Return the (x, y) coordinate for the center point of the cell that contains the specified text.  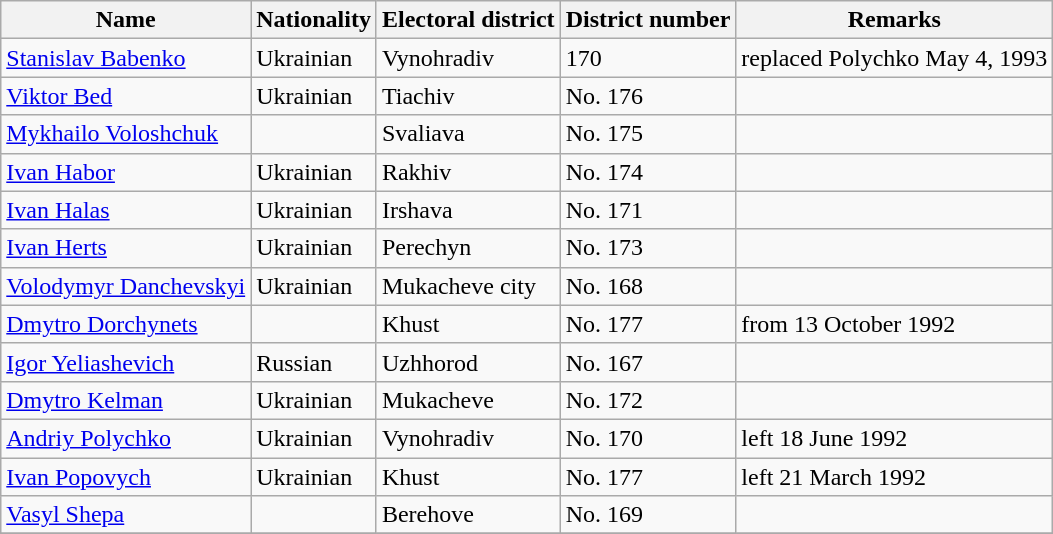
Igor Yeliashevich (126, 362)
Ivan Herts (126, 248)
Perechyn (468, 248)
Mykhailo Voloshchuk (126, 134)
No. 174 (648, 172)
Andriy Polychko (126, 438)
Rakhiv (468, 172)
Remarks (894, 20)
Nationality (314, 20)
No. 176 (648, 96)
Stanislav Babenko (126, 58)
No. 169 (648, 515)
left 18 June 1992 (894, 438)
Ivan Halas (126, 210)
Irshava (468, 210)
No. 175 (648, 134)
Tiachiv (468, 96)
Volodymyr Danchevskyi (126, 286)
Svaliava (468, 134)
Mukacheve (468, 400)
No. 168 (648, 286)
Name (126, 20)
No. 171 (648, 210)
Ivan Popovych (126, 477)
Dmytro Dorchynets (126, 324)
No. 167 (648, 362)
left 21 March 1992 (894, 477)
Electoral district (468, 20)
District number (648, 20)
replaced Polychko May 4, 1993 (894, 58)
No. 173 (648, 248)
Berehove (468, 515)
Mukacheve city (468, 286)
No. 172 (648, 400)
Russian (314, 362)
Viktor Bed (126, 96)
Dmytro Kelman (126, 400)
No. 170 (648, 438)
170 (648, 58)
from 13 October 1992 (894, 324)
Vasyl Shepa (126, 515)
Uzhhorod (468, 362)
Ivan Habor (126, 172)
